From the cell containing the given text, extract its center point as (X, Y) coordinate. 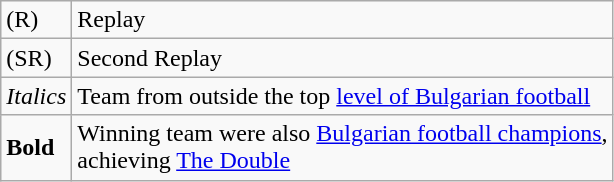
Second Replay (342, 58)
Winning team were also Bulgarian football champions, achieving The Double (342, 148)
(R) (36, 20)
Italics (36, 96)
(SR) (36, 58)
Replay (342, 20)
Bold (36, 148)
Team from outside the top level of Bulgarian football (342, 96)
